Locate the cell with the specified text and output its [X, Y] center coordinate. 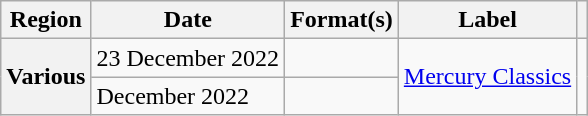
Format(s) [342, 20]
Label [487, 20]
Mercury Classics [487, 77]
Region [46, 20]
Various [46, 77]
23 December 2022 [188, 58]
December 2022 [188, 96]
Date [188, 20]
